Return the (x, y) coordinate for the center point of the cell that contains the specified text.  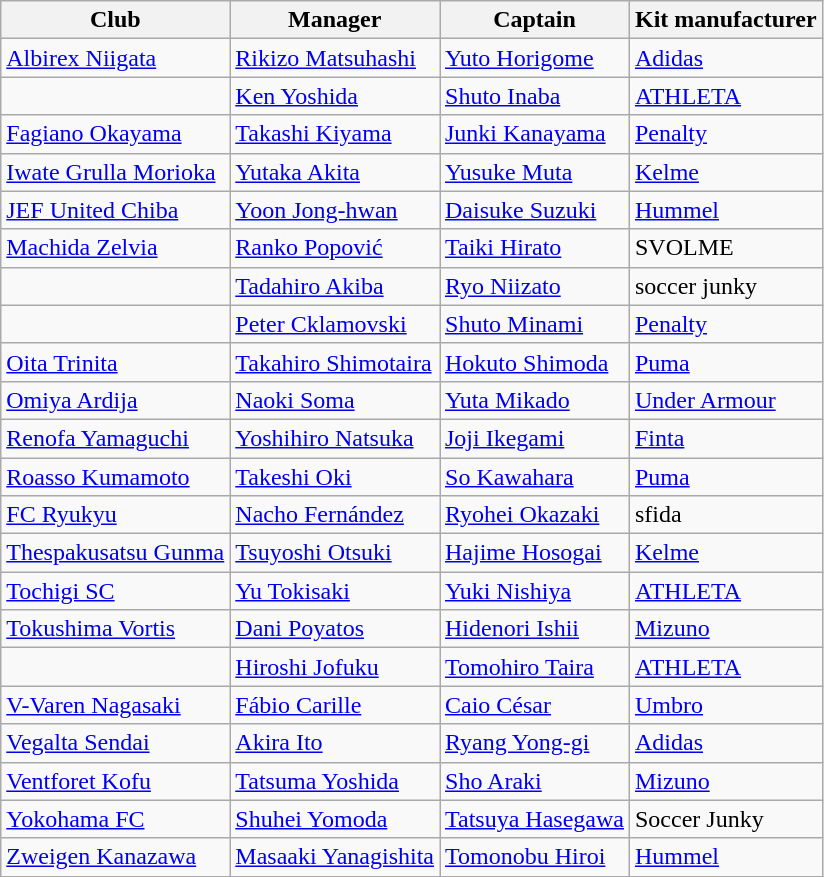
Omiya Ardija (116, 400)
Rikizo Matsuhashi (335, 58)
Junki Kanayama (535, 134)
Sho Araki (535, 781)
Under Armour (726, 400)
Umbro (726, 705)
Tokushima Vortis (116, 629)
Machida Zelvia (116, 248)
Shuto Inaba (535, 96)
Ryang Yong-gi (535, 743)
Finta (726, 438)
Hiroshi Jofuku (335, 667)
Tomohiro Taira (535, 667)
Ryo Niizato (535, 286)
Yu Tokisaki (335, 591)
Tsuyoshi Otsuki (335, 553)
Ventforet Kofu (116, 781)
Hokuto Shimoda (535, 362)
Fagiano Okayama (116, 134)
Manager (335, 20)
Takashi Kiyama (335, 134)
Iwate Grulla Morioka (116, 172)
Naoki Soma (335, 400)
Renofa Yamaguchi (116, 438)
Kit manufacturer (726, 20)
Club (116, 20)
Tatsuma Yoshida (335, 781)
Joji Ikegami (535, 438)
Yuki Nishiya (535, 591)
Fábio Carille (335, 705)
V-Varen Nagasaki (116, 705)
Thespakusatsu Gunma (116, 553)
soccer junky (726, 286)
Takahiro Shimotaira (335, 362)
Yuta Mikado (535, 400)
Hajime Hosogai (535, 553)
Ken Yoshida (335, 96)
Taiki Hirato (535, 248)
Daisuke Suzuki (535, 210)
Yuto Horigome (535, 58)
Yutaka Akita (335, 172)
Oita Trinita (116, 362)
Masaaki Yanagishita (335, 857)
Zweigen Kanazawa (116, 857)
Tochigi SC (116, 591)
Akira Ito (335, 743)
Albirex Niigata (116, 58)
Tadahiro Akiba (335, 286)
Ranko Popović (335, 248)
Shuto Minami (535, 324)
Vegalta Sendai (116, 743)
Hidenori Ishii (535, 629)
Nacho Fernández (335, 515)
JEF United Chiba (116, 210)
Tomonobu Hiroi (535, 857)
FC Ryukyu (116, 515)
Takeshi Oki (335, 477)
Captain (535, 20)
Roasso Kumamoto (116, 477)
Shuhei Yomoda (335, 819)
Caio César (535, 705)
sfida (726, 515)
Ryohei Okazaki (535, 515)
Tatsuya Hasegawa (535, 819)
So Kawahara (535, 477)
Soccer Junky (726, 819)
Yokohama FC (116, 819)
Yoon Jong-hwan (335, 210)
Yoshihiro Natsuka (335, 438)
SVOLME (726, 248)
Peter Cklamovski (335, 324)
Dani Poyatos (335, 629)
Yusuke Muta (535, 172)
